Pinpoint the cell where the given text exists, returning its [x, y] midpoint coordinate. 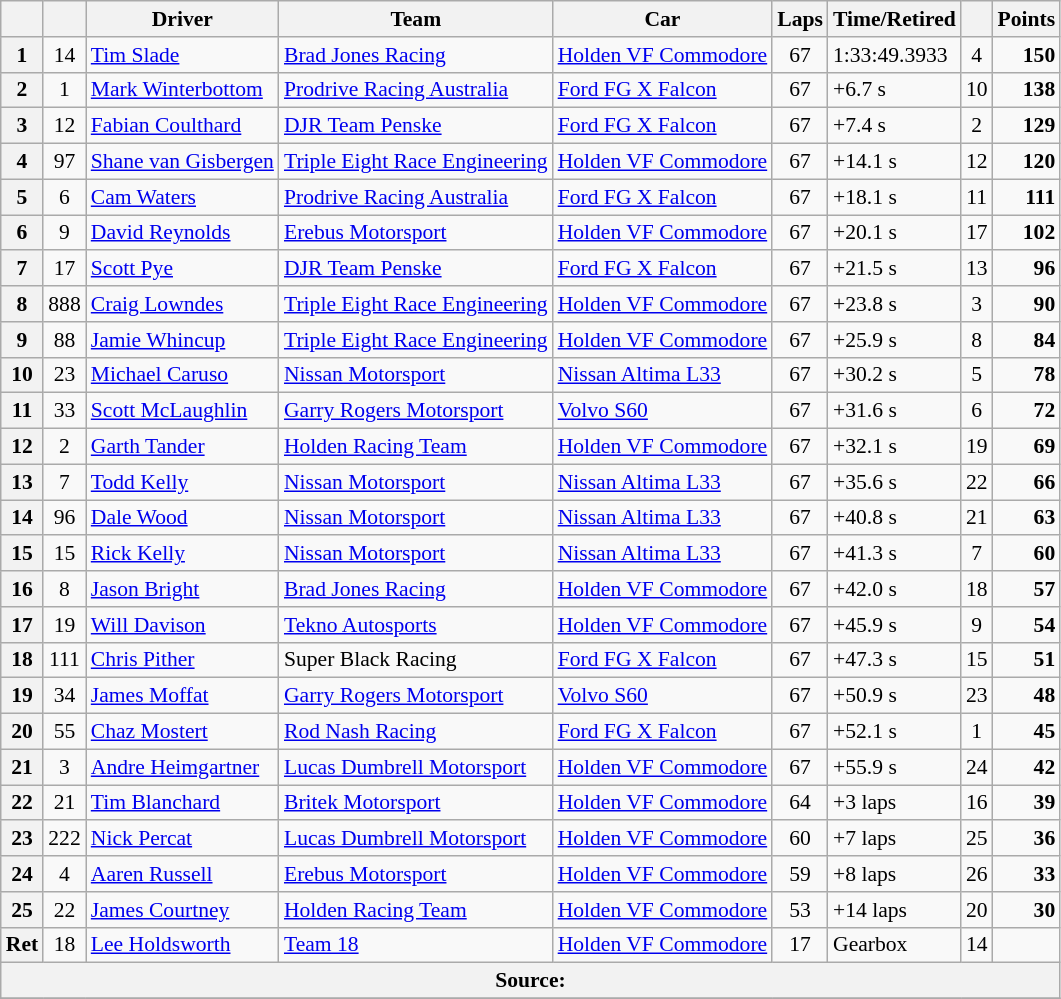
+40.8 s [894, 518]
55 [64, 732]
+20.1 s [894, 233]
+35.6 s [894, 482]
45 [1027, 732]
Source: [530, 981]
Cam Waters [182, 197]
138 [1027, 90]
Tekno Autosports [416, 625]
Points [1027, 19]
Garth Tander [182, 447]
Driver [182, 19]
+7 laps [894, 839]
+18.1 s [894, 197]
72 [1027, 411]
+47.3 s [894, 660]
Shane van Gisbergen [182, 162]
Craig Lowndes [182, 304]
Jamie Whincup [182, 340]
63 [1027, 518]
34 [64, 696]
Rick Kelly [182, 554]
Car [663, 19]
Team [416, 19]
Nick Percat [182, 839]
David Reynolds [182, 233]
102 [1027, 233]
57 [1027, 589]
59 [800, 874]
Jason Bright [182, 589]
222 [64, 839]
129 [1027, 126]
Scott Pye [182, 269]
64 [800, 803]
1:33:49.3933 [894, 55]
Andre Heimgartner [182, 767]
Super Black Racing [416, 660]
120 [1027, 162]
Chris Pither [182, 660]
+14 laps [894, 910]
48 [1027, 696]
+32.1 s [894, 447]
150 [1027, 55]
+8 laps [894, 874]
69 [1027, 447]
+7.4 s [894, 126]
97 [64, 162]
+14.1 s [894, 162]
+52.1 s [894, 732]
Fabian Coulthard [182, 126]
+41.3 s [894, 554]
+25.9 s [894, 340]
90 [1027, 304]
66 [1027, 482]
84 [1027, 340]
Dale Wood [182, 518]
Scott McLaughlin [182, 411]
Gearbox [894, 945]
+45.9 s [894, 625]
42 [1027, 767]
+50.9 s [894, 696]
39 [1027, 803]
Will Davison [182, 625]
88 [64, 340]
+3 laps [894, 803]
James Courtney [182, 910]
+6.7 s [894, 90]
Mark Winterbottom [182, 90]
Michael Caruso [182, 375]
Todd Kelly [182, 482]
30 [1027, 910]
Team 18 [416, 945]
+23.8 s [894, 304]
Aaren Russell [182, 874]
Laps [800, 19]
+30.2 s [894, 375]
Lee Holdsworth [182, 945]
Britek Motorsport [416, 803]
78 [1027, 375]
Chaz Mostert [182, 732]
51 [1027, 660]
Time/Retired [894, 19]
+42.0 s [894, 589]
Tim Slade [182, 55]
+21.5 s [894, 269]
+55.9 s [894, 767]
54 [1027, 625]
James Moffat [182, 696]
26 [977, 874]
Rod Nash Racing [416, 732]
+31.6 s [894, 411]
53 [800, 910]
36 [1027, 839]
Tim Blanchard [182, 803]
Ret [22, 945]
888 [64, 304]
